Identify which cell holds the provided text, then report its (X, Y) central coordinate. 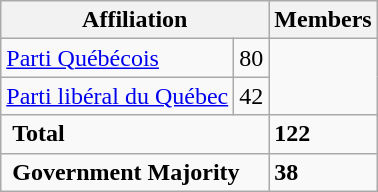
122 (323, 134)
80 (252, 58)
Members (323, 20)
Parti libéral du Québec (118, 96)
Government Majority (135, 172)
Total (135, 134)
Parti Québécois (118, 58)
Affiliation (135, 20)
38 (323, 172)
42 (252, 96)
